Detect which cell encompasses the target text, then output its (X, Y) center coordinate. 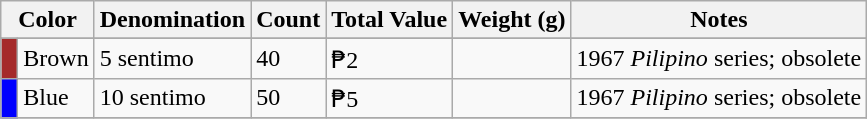
₱5 (390, 98)
5 sentimo (172, 59)
40 (288, 59)
10 sentimo (172, 98)
50 (288, 98)
Total Value (390, 20)
₱2 (390, 59)
Notes (719, 20)
Denomination (172, 20)
Count (288, 20)
Brown (56, 59)
Color (48, 20)
Weight (g) (512, 20)
Blue (56, 98)
